Pinpoint the cell where the given text exists, returning its (X, Y) midpoint coordinate. 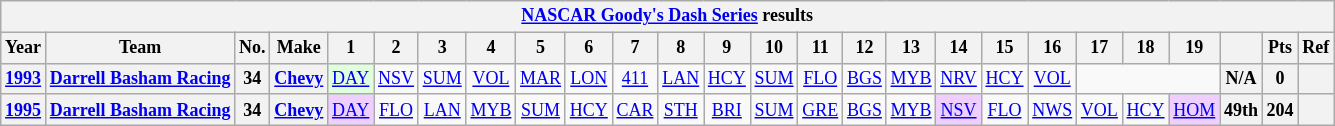
49th (1242, 110)
Make (299, 48)
1 (351, 48)
1995 (24, 110)
N/A (1242, 78)
11 (820, 48)
0 (1280, 78)
1993 (24, 78)
7 (635, 48)
LON (588, 78)
No. (252, 48)
BRI (728, 110)
6 (588, 48)
NWS (1052, 110)
3 (442, 48)
12 (865, 48)
10 (774, 48)
Year (24, 48)
2 (396, 48)
9 (728, 48)
Team (140, 48)
19 (1194, 48)
GRE (820, 110)
18 (1146, 48)
8 (681, 48)
MAR (541, 78)
Ref (1316, 48)
16 (1052, 48)
17 (1100, 48)
14 (958, 48)
13 (911, 48)
411 (635, 78)
5 (541, 48)
4 (491, 48)
NASCAR Goody's Dash Series results (668, 16)
CAR (635, 110)
NRV (958, 78)
STH (681, 110)
Pts (1280, 48)
15 (1004, 48)
HOM (1194, 110)
204 (1280, 110)
